Provide the (X, Y) coordinate of the cell's center where the given text is located.  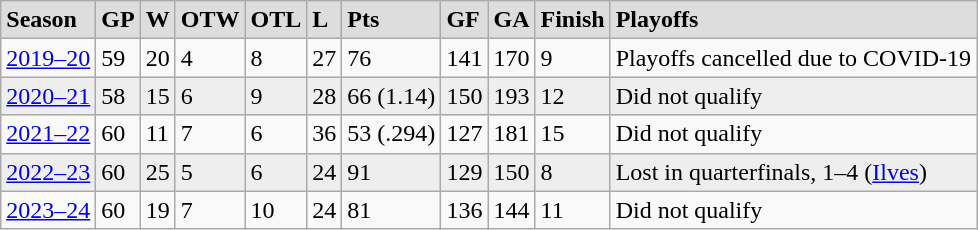
81 (392, 210)
193 (512, 96)
10 (276, 210)
GF (464, 20)
136 (464, 210)
Playoffs (794, 20)
144 (512, 210)
66 (1.14) (392, 96)
53 (.294) (392, 134)
Season (48, 20)
27 (324, 58)
2019–20 (48, 58)
20 (158, 58)
129 (464, 172)
2021–22 (48, 134)
58 (118, 96)
19 (158, 210)
5 (210, 172)
76 (392, 58)
OTW (210, 20)
Playoffs cancelled due to COVID-19 (794, 58)
91 (392, 172)
OTL (276, 20)
GA (512, 20)
181 (512, 134)
36 (324, 134)
Lost in quarterfinals, 1–4 (Ilves) (794, 172)
25 (158, 172)
L (324, 20)
2022–23 (48, 172)
127 (464, 134)
GP (118, 20)
2023–24 (48, 210)
12 (572, 96)
Finish (572, 20)
28 (324, 96)
4 (210, 58)
59 (118, 58)
141 (464, 58)
170 (512, 58)
W (158, 20)
2020–21 (48, 96)
Pts (392, 20)
